Locate the cell with the specified text and output its (X, Y) center coordinate. 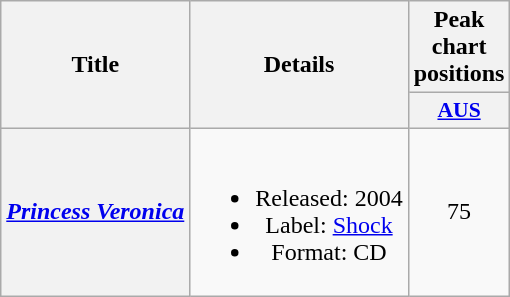
Details (299, 65)
Princess Veronica (96, 212)
75 (459, 212)
Peak chart positions (459, 47)
Title (96, 65)
AUS (459, 111)
Released: 2004Label: ShockFormat: CD (299, 212)
